Detect which cell encompasses the target text, then output its [x, y] center coordinate. 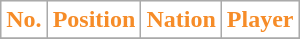
Nation [181, 20]
Position [94, 20]
Player [260, 20]
No. [24, 20]
